For the text-containing cell, return its midpoint in [x, y] coordinate format. 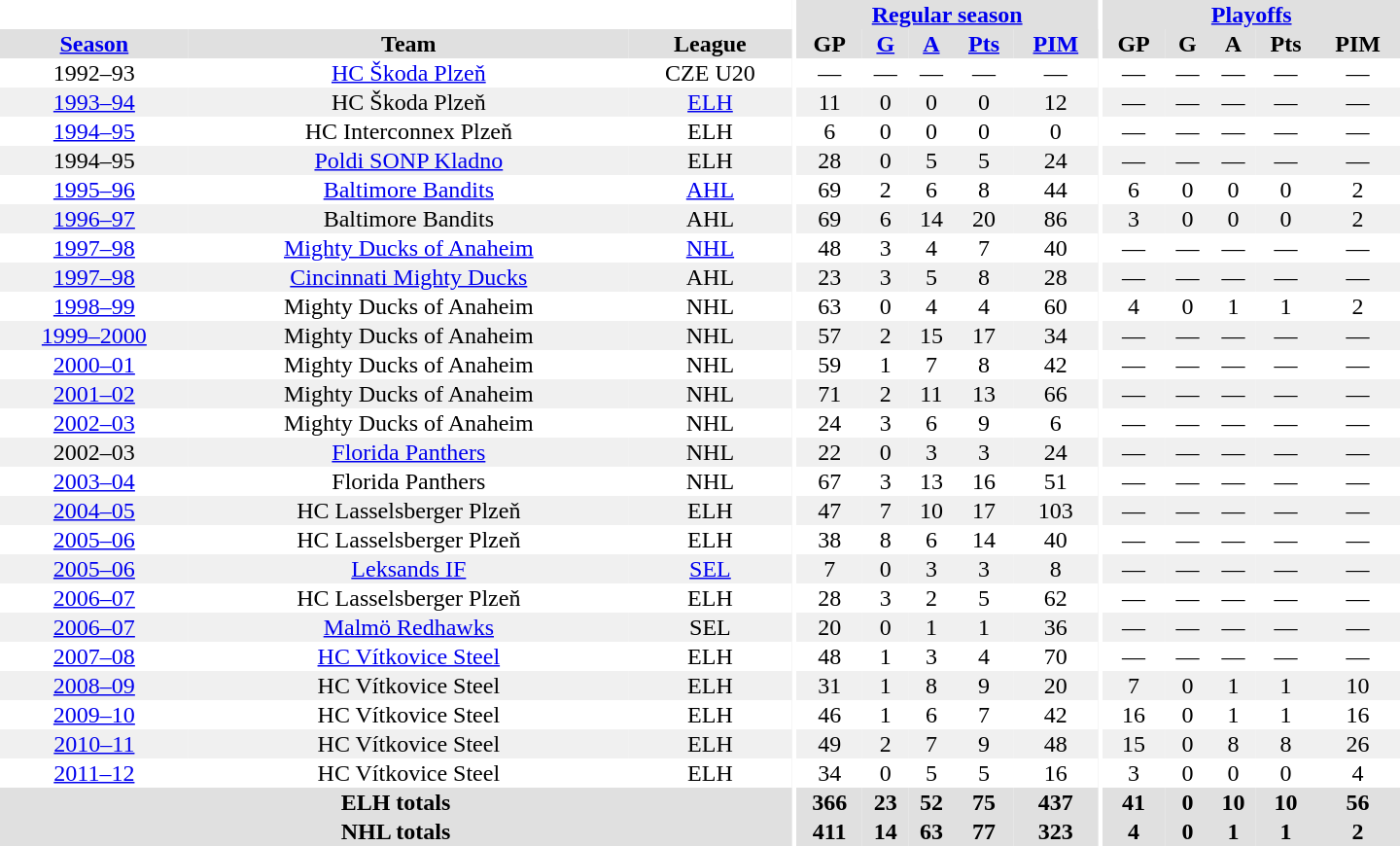
ELH totals [396, 802]
67 [829, 481]
NHL totals [396, 831]
2011–12 [94, 773]
49 [829, 744]
Poldi SONP Kladno [408, 160]
CZE U20 [710, 73]
Malmö Redhawks [408, 627]
411 [829, 831]
41 [1134, 802]
2008–09 [94, 686]
2007–08 [94, 656]
47 [829, 511]
59 [829, 365]
31 [829, 686]
1993–94 [94, 102]
86 [1056, 219]
1998–99 [94, 306]
Playoffs [1251, 15]
22 [829, 452]
57 [829, 335]
2003–04 [94, 481]
36 [1056, 627]
52 [931, 802]
2001–02 [94, 394]
60 [1056, 306]
2004–05 [94, 511]
103 [1056, 511]
2000–01 [94, 365]
366 [829, 802]
77 [984, 831]
HC Interconnex Plzeň [408, 131]
2009–10 [94, 715]
Cincinnati Mighty Ducks [408, 277]
26 [1357, 744]
51 [1056, 481]
1992–93 [94, 73]
1999–2000 [94, 335]
323 [1056, 831]
62 [1056, 598]
71 [829, 394]
Team [408, 44]
1996–97 [94, 219]
38 [829, 540]
44 [1056, 190]
70 [1056, 656]
Season [94, 44]
2010–11 [94, 744]
75 [984, 802]
Regular season [947, 15]
League [710, 44]
437 [1056, 802]
Leksands IF [408, 569]
1995–96 [94, 190]
46 [829, 715]
66 [1056, 394]
12 [1056, 102]
56 [1357, 802]
